Capture the cell that displays the provided text and extract its [X, Y] central coordinate. 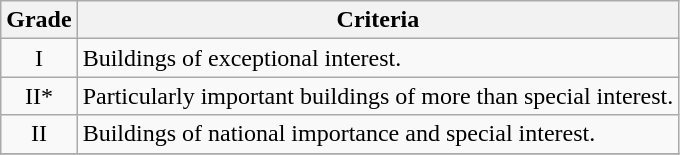
II [39, 134]
Particularly important buildings of more than special interest. [378, 96]
II* [39, 96]
Criteria [378, 20]
Buildings of national importance and special interest. [378, 134]
Grade [39, 20]
Buildings of exceptional interest. [378, 58]
I [39, 58]
